For the text-containing cell, return its midpoint in [X, Y] coordinate format. 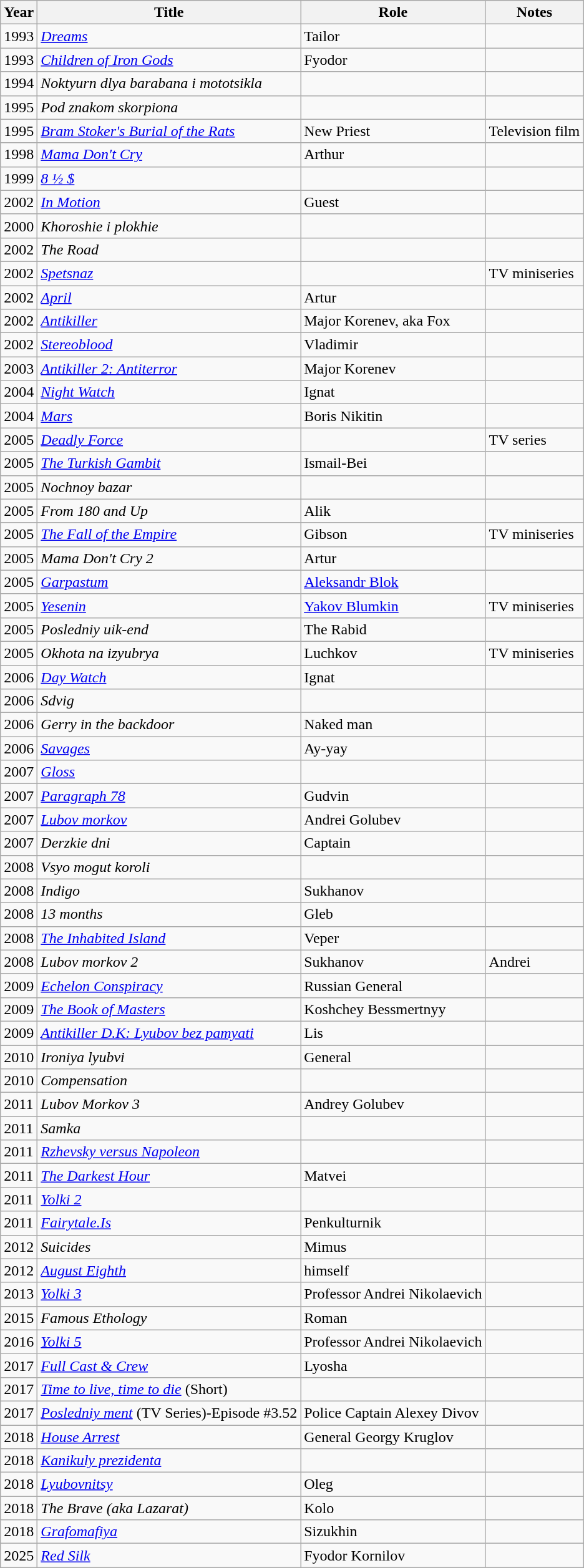
The Rabid [393, 629]
Yakov Blumkin [393, 606]
Yolki 5 [169, 1342]
Fairytale.Is [169, 1223]
2013 [19, 1294]
TV series [534, 440]
Lyubovnitsy [169, 1484]
The Inhabited Island [169, 938]
Aleksandr Blok [393, 582]
Gudvin [393, 796]
1998 [19, 155]
Andrei Golubev [393, 820]
2015 [19, 1318]
Khoroshie i plokhie [169, 226]
Andrei [534, 962]
Ismail-Bei [393, 463]
Fyodor [393, 60]
Major Korenev [393, 369]
Sdvig [169, 701]
Bram Stoker's Burial of the Rats [169, 131]
Gleb [393, 914]
Savages [169, 748]
Lubov morkov [169, 820]
Russian General [393, 985]
Lyosha [393, 1365]
Oleg [393, 1484]
8 ½ $ [169, 178]
Day Watch [169, 677]
Okhota na izyubrya [169, 653]
Stereoblood [169, 345]
Vladimir [393, 345]
Tailor [393, 36]
2016 [19, 1342]
Time to live, time to die (Short) [169, 1389]
Title [169, 12]
Koshchey Bessmertnyy [393, 1009]
Indigo [169, 891]
1999 [19, 178]
Mars [169, 416]
Luchkov [393, 653]
Guest [393, 202]
Deadly Force [169, 440]
Gloss [169, 772]
Police Captain Alexey Divov [393, 1413]
himself [393, 1270]
Yolki 2 [169, 1199]
Major Korenev, aka Fox [393, 321]
Andrey Golubev [393, 1105]
Night Watch [169, 392]
Posledniy ment (TV Series)-Episode #3.52 [169, 1413]
2003 [19, 369]
Vsyo mogut koroli [169, 867]
Arthur [393, 155]
August Eighth [169, 1270]
Television film [534, 131]
Grafomafiya [169, 1532]
The Road [169, 249]
Red Silk [169, 1556]
The Fall of the Empire [169, 535]
From 180 and Up [169, 511]
The Brave (aka Lazarat) [169, 1508]
Rzhevsky versus Napoleon [169, 1152]
Kolo [393, 1508]
Derzkie dni [169, 843]
Noktyurn dlya barabana i mototsikla [169, 84]
Lubov morkov 2 [169, 962]
Yolki 3 [169, 1294]
Penkulturnik [393, 1223]
Gerry in the backdoor [169, 725]
Year [19, 12]
Mama Don't Cry [169, 155]
13 months [169, 914]
The Book of Masters [169, 1009]
April [169, 298]
Alik [393, 511]
Spetsnaz [169, 273]
Yesenin [169, 606]
2025 [19, 1556]
House Arrest [169, 1436]
Dreams [169, 36]
Kanikuly prezidenta [169, 1461]
Matvei [393, 1176]
The Turkish Gambit [169, 463]
Echelon Conspiracy [169, 985]
Veper [393, 938]
Antikiller D.K: Lyubov bez pamyati [169, 1033]
Famous Ethology [169, 1318]
Pod znakom skorpiona [169, 107]
Garpastum [169, 582]
Captain [393, 843]
Lubov Morkov 3 [169, 1105]
Role [393, 12]
Suicides [169, 1247]
General [393, 1057]
Samka [169, 1128]
Gibson [393, 535]
1994 [19, 84]
Boris Nikitin [393, 416]
New Priest [393, 131]
Ironiya lyubvi [169, 1057]
Mama Don't Cry 2 [169, 558]
Naked man [393, 725]
The Darkest Hour [169, 1176]
Compensation [169, 1081]
Fyodor Kornilov [393, 1556]
General Georgy Kruglov [393, 1436]
Antikiller [169, 321]
In Motion [169, 202]
Mimus [393, 1247]
Children of Iron Gods [169, 60]
Sizukhin [393, 1532]
Paragraph 78 [169, 796]
Lis [393, 1033]
Notes [534, 12]
Antikiller 2: Antiterror [169, 369]
Roman [393, 1318]
Ay-yay [393, 748]
Full Cast & Crew [169, 1365]
Posledniy uik-end [169, 629]
Nochnoy bazar [169, 487]
2000 [19, 226]
